Search for the cell housing the specified text and yield its (X, Y) center coordinate. 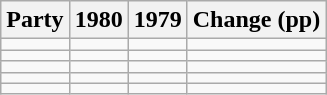
Change (pp) (256, 20)
Party (35, 20)
1980 (98, 20)
1979 (158, 20)
